Search for the cell housing the specified text and yield its (X, Y) center coordinate. 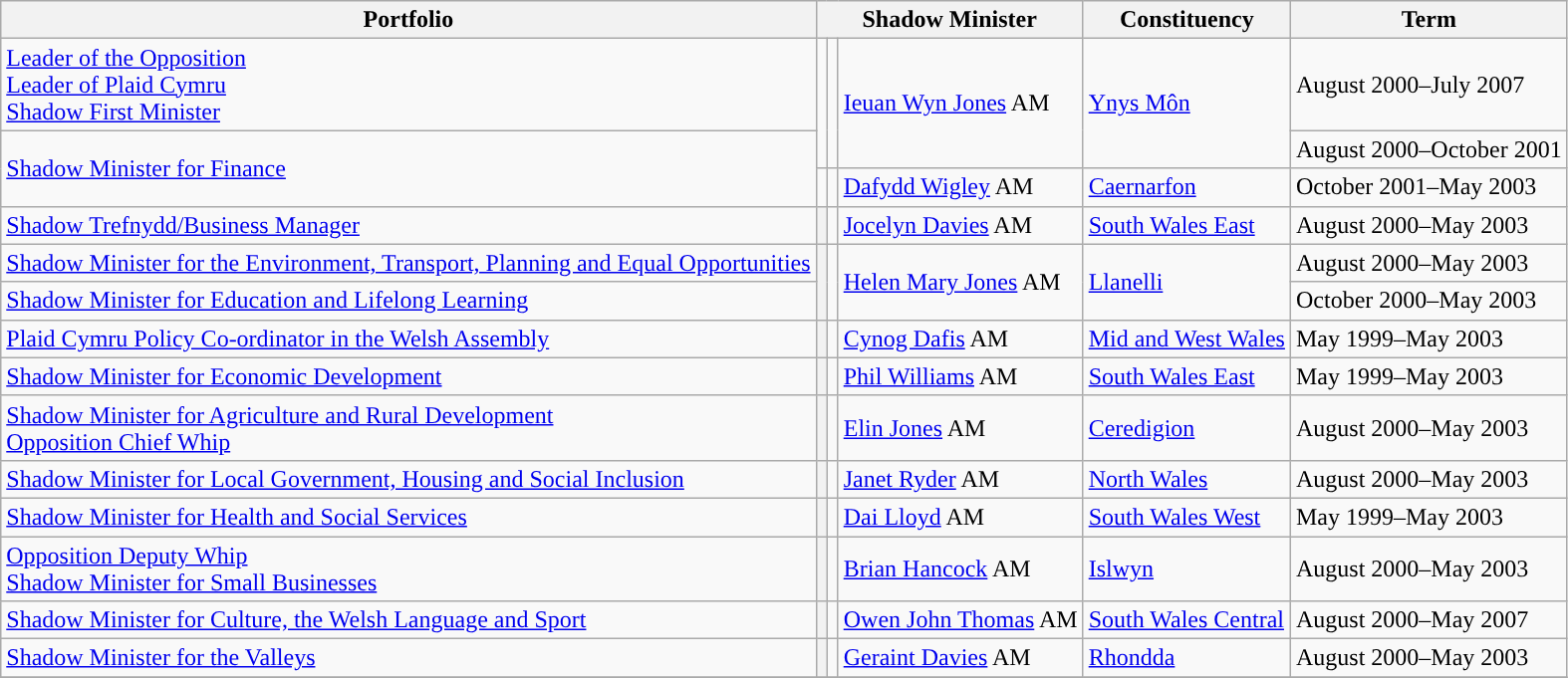
Cynog Dafis AM (960, 339)
South Wales Central (1186, 620)
Ceredigion (1186, 428)
Shadow Minister for Culture, the Welsh Language and Sport (408, 620)
Janet Ryder AM (960, 479)
Term (1429, 20)
Rhondda (1186, 658)
South Wales West (1186, 517)
Islwyn (1186, 567)
Portfolio (408, 20)
Shadow Minister for Education and Lifelong Learning (408, 301)
Shadow Minister for Economic Development (408, 376)
August 2000–May 2007 (1429, 620)
Brian Hancock AM (960, 567)
Geraint Davies AM (960, 658)
October 2000–May 2003 (1429, 301)
Shadow Minister for Local Government, Housing and Social Inclusion (408, 479)
Dai Lloyd AM (960, 517)
Shadow Minister for the Valleys (408, 658)
Opposition Deputy WhipShadow Minister for Small Businesses (408, 567)
Plaid Cymru Policy Co-ordinator in the Welsh Assembly (408, 339)
Phil Williams AM (960, 376)
Leader of the OppositionLeader of Plaid CymruShadow First Minister (408, 85)
Shadow Minister for Health and Social Services (408, 517)
North Wales (1186, 479)
Shadow Minister for the Environment, Transport, Planning and Equal Opportunities (408, 263)
Mid and West Wales (1186, 339)
Caernarfon (1186, 187)
Jocelyn Davies AM (960, 225)
Llanelli (1186, 282)
Ynys Môn (1186, 104)
Dafydd Wigley AM (960, 187)
Helen Mary Jones AM (960, 282)
Constituency (1186, 20)
Shadow Minister for Agriculture and Rural DevelopmentOpposition Chief Whip (408, 428)
October 2001–May 2003 (1429, 187)
Shadow Minister for Finance (408, 168)
Ieuan Wyn Jones AM (960, 104)
August 2000–July 2007 (1429, 85)
Shadow Minister (949, 20)
Shadow Trefnydd/Business Manager (408, 225)
August 2000–October 2001 (1429, 149)
Owen John Thomas AM (960, 620)
Elin Jones AM (960, 428)
